Search for the cell housing the specified text and yield its (x, y) center coordinate. 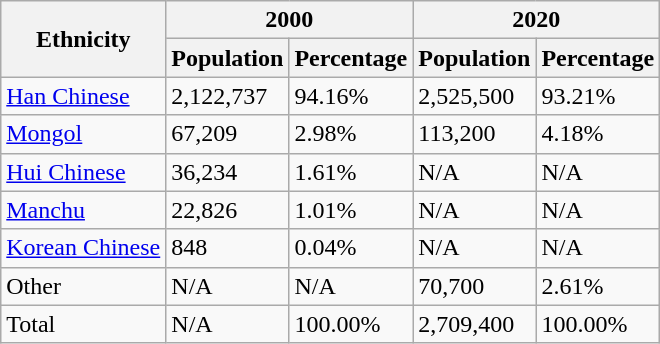
1.01% (351, 210)
70,700 (474, 286)
Hui Chinese (84, 172)
2.61% (598, 286)
Ethnicity (84, 39)
0.04% (351, 248)
Total (84, 324)
Manchu (84, 210)
Korean Chinese (84, 248)
Other (84, 286)
94.16% (351, 96)
2,525,500 (474, 96)
4.18% (598, 134)
2020 (536, 20)
2,122,737 (228, 96)
22,826 (228, 210)
848 (228, 248)
2000 (290, 20)
Mongol (84, 134)
113,200 (474, 134)
1.61% (351, 172)
93.21% (598, 96)
2.98% (351, 134)
Han Chinese (84, 96)
2,709,400 (474, 324)
36,234 (228, 172)
67,209 (228, 134)
